Output the (X, Y) coordinate of the center of the cell containing the given text.  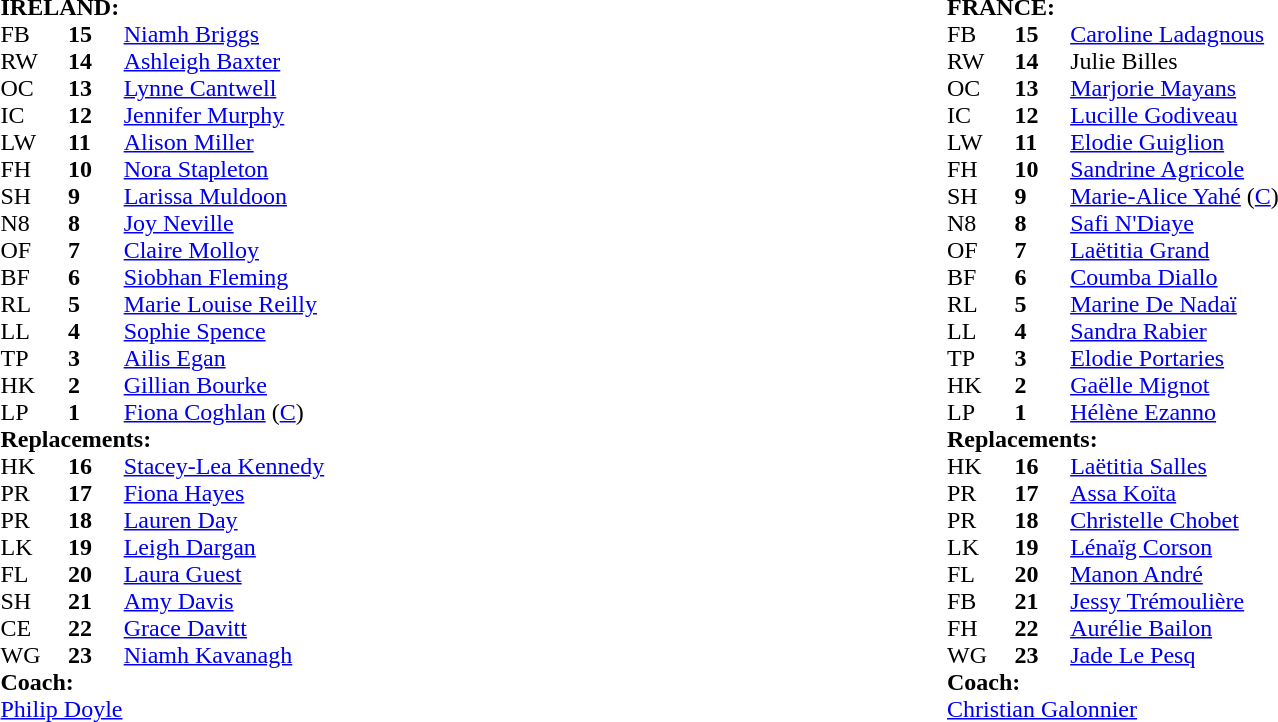
Sophie Spence (328, 332)
Niamh Briggs (328, 34)
Ailis Egan (328, 358)
Marie Louise Reilly (328, 304)
CE (34, 628)
Lynne Cantwell (328, 88)
Jennifer Murphy (328, 116)
Larissa Muldoon (328, 196)
Amy Davis (328, 602)
Coach: (470, 682)
Joy Neville (328, 224)
Alison Miller (328, 142)
Leigh Dargan (328, 548)
Laura Guest (328, 574)
Claire Molloy (328, 250)
Nora Stapleton (328, 170)
Siobhan Fleming (328, 278)
Grace Davitt (328, 628)
Lauren Day (328, 520)
Fiona Hayes (328, 494)
Fiona Coghlan (C) (328, 412)
Stacey-Lea Kennedy (328, 466)
Gillian Bourke (328, 386)
Ashleigh Baxter (328, 62)
Niamh Kavanagh (328, 656)
Replacements: (470, 440)
